Return the (x, y) coordinate for the center point of the cell that contains the specified text.  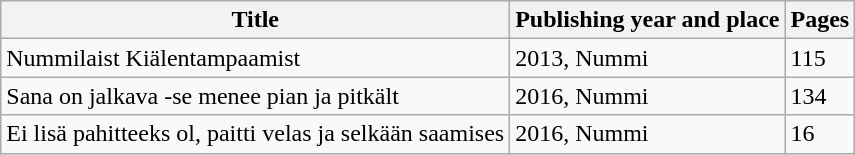
115 (820, 58)
Nummilaist Kiälentampaamist (256, 58)
Publishing year and place (648, 20)
134 (820, 96)
2013, Nummi (648, 58)
Pages (820, 20)
Title (256, 20)
Sana on jalkava -se menee pian ja pitkält (256, 96)
16 (820, 134)
Ei lisä pahitteeks ol, paitti velas ja selkään saamises (256, 134)
